Extract the (x, y) coordinate from the center of the cell holding the provided text.  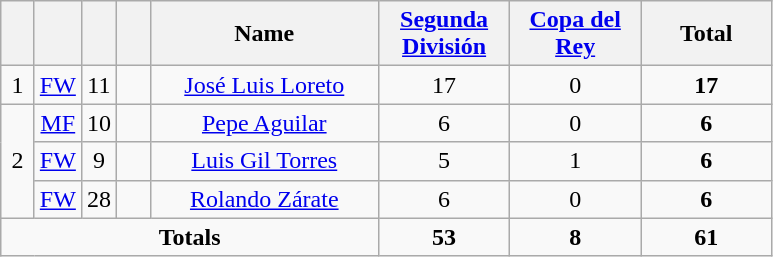
Totals (190, 237)
9 (98, 161)
61 (706, 237)
Total (706, 34)
Luis Gil Torres (264, 161)
Segunda División (444, 34)
8 (576, 237)
Pepe Aguilar (264, 123)
Name (264, 34)
Copa del Rey (576, 34)
28 (98, 199)
José Luis Loreto (264, 85)
MF (58, 123)
11 (98, 85)
2 (18, 161)
5 (444, 161)
Rolando Zárate (264, 199)
10 (98, 123)
53 (444, 237)
